Identify which cell holds the provided text, then report its (X, Y) central coordinate. 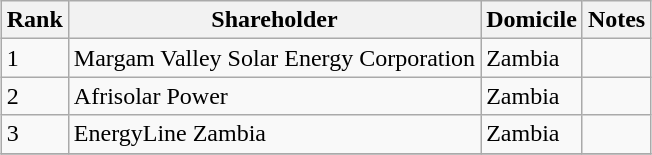
3 (34, 134)
Margam Valley Solar Energy Corporation (274, 58)
Domicile (532, 20)
1 (34, 58)
2 (34, 96)
Afrisolar Power (274, 96)
Shareholder (274, 20)
Notes (616, 20)
Rank (34, 20)
EnergyLine Zambia (274, 134)
